Identify which cell holds the provided text, then report its (x, y) central coordinate. 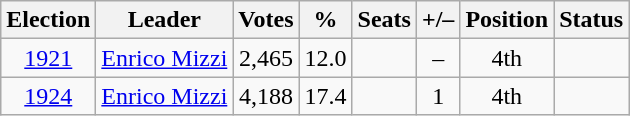
Seats (384, 20)
Status (592, 20)
+/– (438, 20)
– (438, 58)
Leader (164, 20)
Position (507, 20)
1921 (48, 58)
2,465 (266, 58)
% (326, 20)
1 (438, 96)
17.4 (326, 96)
Votes (266, 20)
Election (48, 20)
1924 (48, 96)
4,188 (266, 96)
12.0 (326, 58)
